Identify which cell holds the provided text, then report its (X, Y) central coordinate. 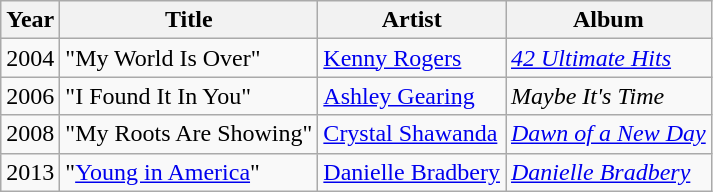
"My Roots Are Showing" (189, 134)
2004 (30, 58)
"Young in America" (189, 172)
2013 (30, 172)
"My World Is Over" (189, 58)
Maybe It's Time (609, 96)
2006 (30, 96)
Crystal Shawanda (412, 134)
Album (609, 20)
Year (30, 20)
"I Found It In You" (189, 96)
42 Ultimate Hits (609, 58)
Artist (412, 20)
Title (189, 20)
Ashley Gearing (412, 96)
Kenny Rogers (412, 58)
Dawn of a New Day (609, 134)
2008 (30, 134)
